Find where the given text appears and provide that cell's center as (x, y) coordinate. 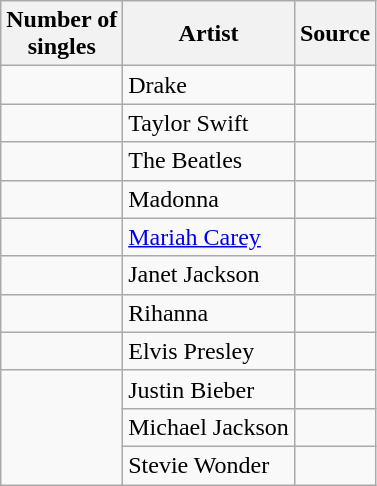
Madonna (209, 199)
Artist (209, 34)
Stevie Wonder (209, 465)
Michael Jackson (209, 427)
Elvis Presley (209, 351)
Mariah Carey (209, 237)
Number of singles (62, 34)
Taylor Swift (209, 123)
Janet Jackson (209, 275)
Rihanna (209, 313)
Justin Bieber (209, 389)
The Beatles (209, 161)
Drake (209, 85)
Source (334, 34)
